Locate the cell with the specified text and output its [X, Y] center coordinate. 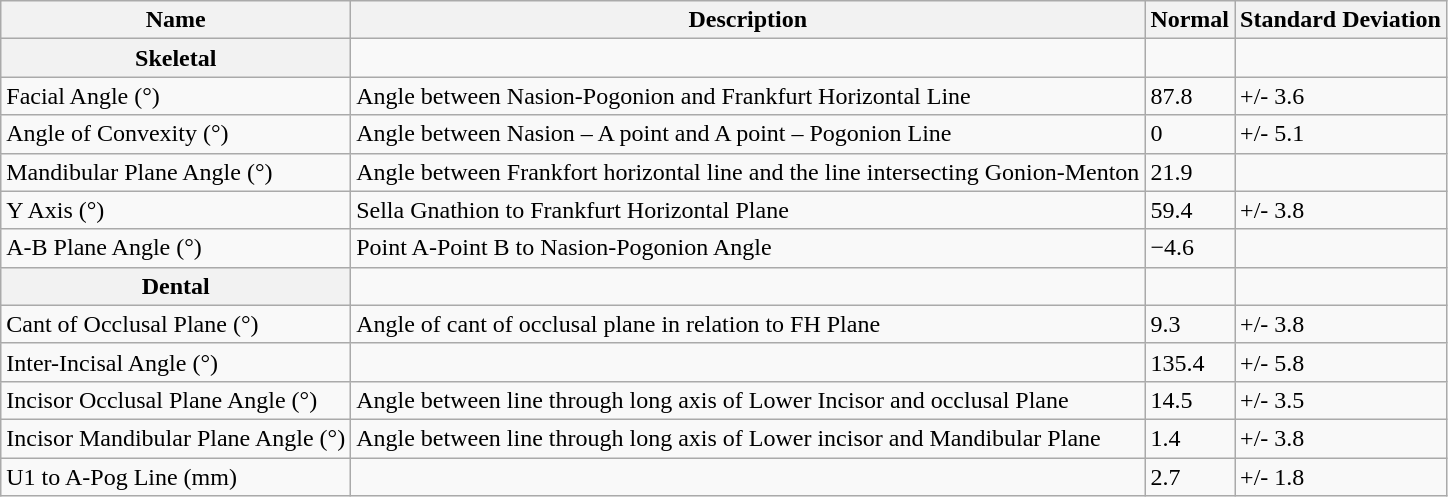
Standard Deviation [1341, 20]
Dental [176, 286]
1.4 [1190, 438]
Angle of cant of occlusal plane in relation to FH Plane [748, 324]
−4.6 [1190, 248]
U1 to A-Pog Line (mm) [176, 477]
Incisor Occlusal Plane Angle (°) [176, 400]
59.4 [1190, 210]
A-B Plane Angle (°) [176, 248]
Angle between line through long axis of Lower incisor and Mandibular Plane [748, 438]
+/- 5.8 [1341, 362]
Angle between Nasion-Pogonion and Frankfurt Horizontal Line [748, 96]
Normal [1190, 20]
Mandibular Plane Angle (°) [176, 172]
+/- 3.5 [1341, 400]
Angle between line through long axis of Lower Incisor and occlusal Plane [748, 400]
Facial Angle (°) [176, 96]
21.9 [1190, 172]
Sella Gnathion to Frankfurt Horizontal Plane [748, 210]
Incisor Mandibular Plane Angle (°) [176, 438]
Angle between Nasion – A point and A point – Pogonion Line [748, 134]
9.3 [1190, 324]
+/- 1.8 [1341, 477]
+/- 3.6 [1341, 96]
Cant of Occlusal Plane (°) [176, 324]
Angle between Frankfort horizontal line and the line intersecting Gonion-Menton [748, 172]
Name [176, 20]
135.4 [1190, 362]
Skeletal [176, 58]
2.7 [1190, 477]
87.8 [1190, 96]
Angle of Convexity (°) [176, 134]
Y Axis (°) [176, 210]
Description [748, 20]
+/- 5.1 [1341, 134]
0 [1190, 134]
Inter-Incisal Angle (°) [176, 362]
Point A-Point B to Nasion-Pogonion Angle [748, 248]
14.5 [1190, 400]
